Detect which cell encompasses the target text, then output its (X, Y) center coordinate. 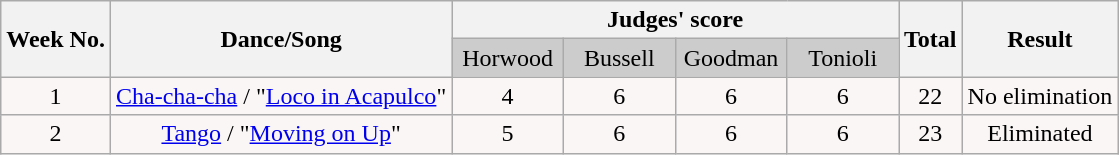
1 (56, 96)
Horwood (508, 58)
Result (1040, 39)
22 (931, 96)
Bussell (619, 58)
Cha-cha-cha / "Loco in Acapulco" (280, 96)
Goodman (731, 58)
No elimination (1040, 96)
Dance/Song (280, 39)
23 (931, 134)
Week No. (56, 39)
Tango / "Moving on Up" (280, 134)
2 (56, 134)
Total (931, 39)
4 (508, 96)
Tonioli (843, 58)
Eliminated (1040, 134)
5 (508, 134)
Judges' score (676, 20)
